Detect which cell encompasses the target text, then output its [x, y] center coordinate. 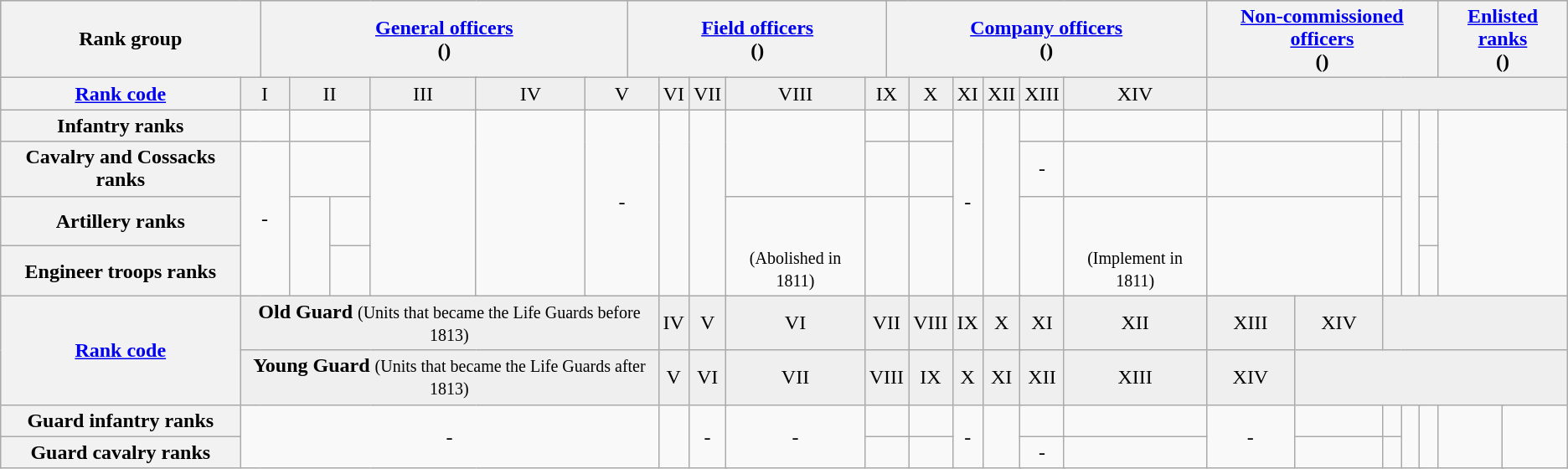
II [330, 94]
Company officers() [1046, 39]
Field officers() [757, 39]
Guard cavalry ranks [121, 452]
(Implement in 1811) [1135, 246]
Old Guard (Units that became the Life Guards before 1813) [449, 323]
General officers() [444, 39]
Young Guard (Units that became the Life Guards after 1813) [449, 377]
I [265, 94]
Engineer troops ranks [121, 271]
Cavalry and Cossacks ranks [121, 169]
Infantry ranks [121, 126]
(Abolished in 1811) [796, 246]
III [423, 94]
Guard infantry ranks [121, 420]
Non-commissioned officers() [1322, 39]
Rank group [131, 39]
Enlisted ranks() [1503, 39]
Artillery ranks [121, 221]
